Locate the cell with the specified text and output its [x, y] center coordinate. 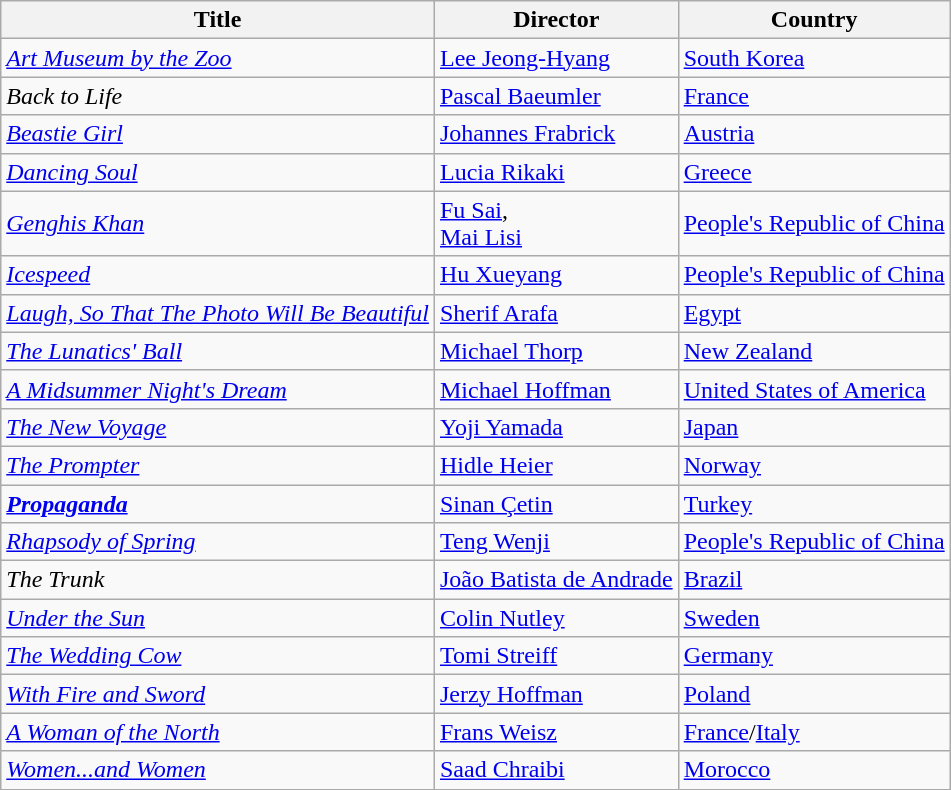
Hidle Heier [556, 465]
Title [218, 20]
Tomi Streiff [556, 656]
Genghis Khan [218, 224]
A Woman of the North [218, 732]
New Zealand [814, 351]
Michael Thorp [556, 351]
The New Voyage [218, 427]
Sweden [814, 618]
Lucia Rikaki [556, 172]
Fu Sai,Mai Lisi [556, 224]
The Prompter [218, 465]
Turkey [814, 503]
Rhapsody of Spring [218, 542]
Frans Weisz [556, 732]
Austria [814, 134]
Country [814, 20]
Poland [814, 694]
Sinan Çetin [556, 503]
The Wedding Cow [218, 656]
Michael Hoffman [556, 389]
Icespeed [218, 275]
Laugh, So That The Photo Will Be Beautiful [218, 313]
Morocco [814, 770]
Lee Jeong-Hyang [556, 58]
Women...and Women [218, 770]
Teng Wenji [556, 542]
United States of America [814, 389]
Brazil [814, 580]
Dancing Soul [218, 172]
The Trunk [218, 580]
A Midsummer Night's Dream [218, 389]
Art Museum by the Zoo [218, 58]
France [814, 96]
Director [556, 20]
Japan [814, 427]
Johannes Frabrick [556, 134]
Hu Xueyang [556, 275]
Greece [814, 172]
Under the Sun [218, 618]
Back to Life [218, 96]
Propaganda [218, 503]
With Fire and Sword [218, 694]
Pascal Baeumler [556, 96]
Beastie Girl [218, 134]
France/Italy [814, 732]
Saad Chraibi [556, 770]
Sherif Arafa [556, 313]
Norway [814, 465]
South Korea [814, 58]
The Lunatics' Ball [218, 351]
Colin Nutley [556, 618]
Yoji Yamada [556, 427]
Egypt [814, 313]
Germany [814, 656]
João Batista de Andrade [556, 580]
Jerzy Hoffman [556, 694]
